For the text-containing cell, return its midpoint in [X, Y] coordinate format. 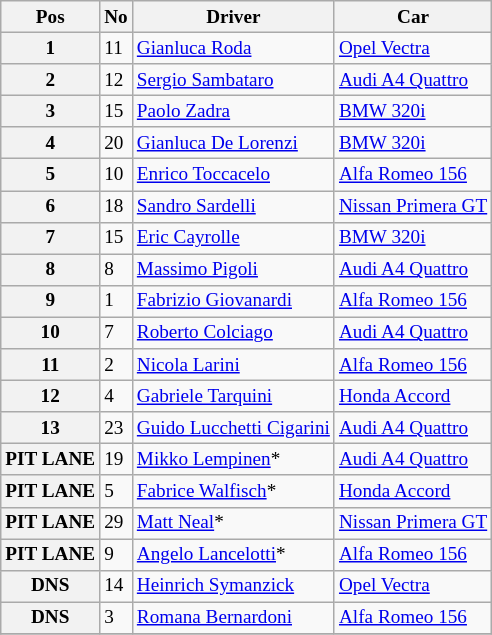
Romana Bernardoni [233, 618]
Car [412, 17]
Angelo Lancelotti* [233, 554]
13 [50, 428]
20 [116, 143]
Fabrizio Giovanardi [233, 301]
Fabrice Walfisch* [233, 491]
Heinrich Symanzick [233, 586]
Enrico Toccacelo [233, 175]
No [116, 17]
Driver [233, 17]
Paolo Zadra [233, 111]
Mikko Lempinen* [233, 460]
14 [116, 586]
Pos [50, 17]
Eric Cayrolle [233, 238]
Nicola Larini [233, 365]
23 [116, 428]
Gianluca Roda [233, 48]
Matt Neal* [233, 523]
Massimo Pigoli [233, 270]
18 [116, 206]
Sandro Sardelli [233, 206]
6 [50, 206]
19 [116, 460]
Sergio Sambataro [233, 80]
Roberto Colciago [233, 333]
Guido Lucchetti Cigarini [233, 428]
29 [116, 523]
Gabriele Tarquini [233, 396]
Gianluca De Lorenzi [233, 143]
